Determine the (X, Y) coordinate at the center of the cell enclosing the given text.  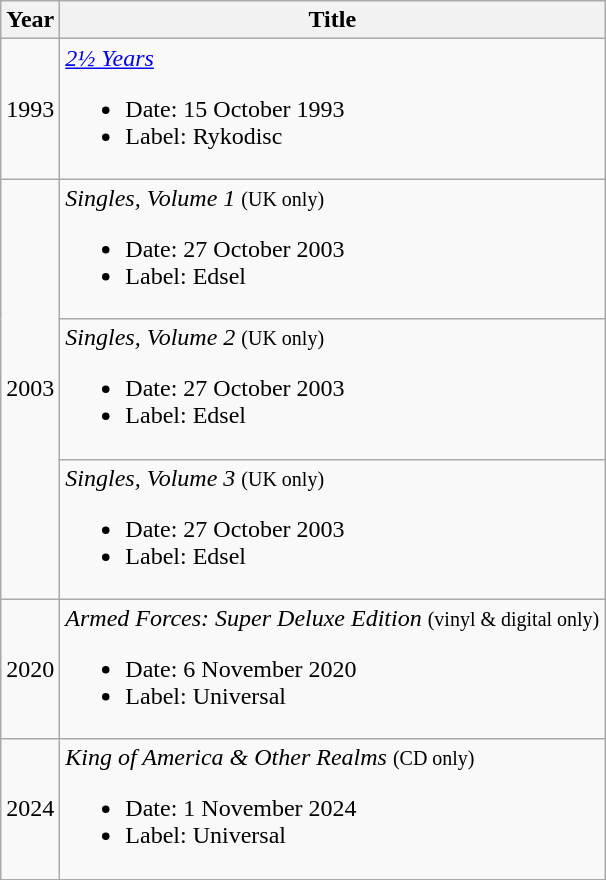
1993 (30, 109)
Year (30, 20)
Title (332, 20)
King of America & Other Realms (CD only)Date: 1 November 2024Label: Universal (332, 809)
Armed Forces: Super Deluxe Edition (vinyl & digital only)Date: 6 November 2020Label: Universal (332, 669)
2020 (30, 669)
2½ YearsDate: 15 October 1993Label: Rykodisc (332, 109)
2024 (30, 809)
Singles, Volume 3 (UK only)Date: 27 October 2003Label: Edsel (332, 529)
Singles, Volume 2 (UK only)Date: 27 October 2003Label: Edsel (332, 389)
Singles, Volume 1 (UK only)Date: 27 October 2003Label: Edsel (332, 249)
2003 (30, 389)
